Extract the (x, y) coordinate from the center of the cell holding the provided text.  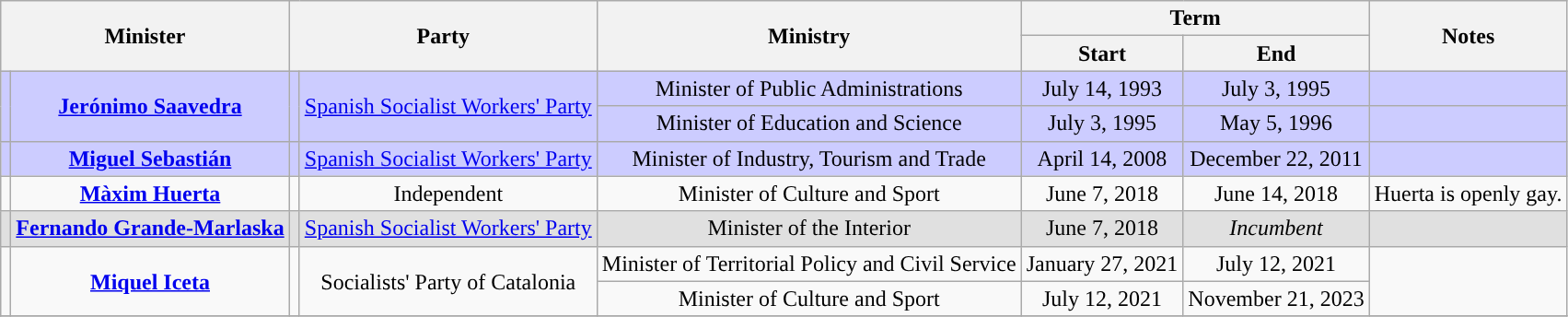
Minister of Education and Science (808, 123)
Incumbent (1276, 229)
Notes (1468, 36)
Start (1102, 53)
Huerta is openly gay. (1468, 194)
July 14, 1993 (1102, 88)
Ministry (808, 36)
Term (1195, 18)
Independent (447, 194)
November 21, 2023 (1276, 299)
June 14, 2018 (1276, 194)
Miguel Sebastián (150, 158)
Fernando Grande-Marlaska (150, 229)
Minister of Public Administrations (808, 88)
Socialists' Party of Catalonia (447, 281)
Miquel Iceta (150, 281)
April 14, 2008 (1102, 158)
Minister (145, 36)
Minister of Industry, Tourism and Trade (808, 158)
Jerónimo Saavedra (150, 106)
Minister of Territorial Policy and Civil Service (808, 264)
December 22, 2011 (1276, 158)
End (1276, 53)
Màxim Huerta (150, 194)
Minister of the Interior (808, 229)
January 27, 2021 (1102, 264)
May 5, 1996 (1276, 123)
Party (443, 36)
